Provide the (X, Y) coordinate of the cell's center where the given text is located.  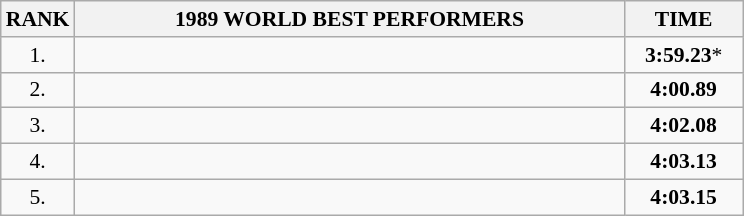
5. (38, 197)
3. (38, 126)
4:03.13 (684, 162)
4:03.15 (684, 197)
TIME (684, 19)
RANK (38, 19)
4. (38, 162)
4:02.08 (684, 126)
1. (38, 55)
3:59.23* (684, 55)
2. (38, 90)
4:00.89 (684, 90)
1989 WORLD BEST PERFORMERS (349, 19)
